Determine the [X, Y] coordinate at the center of the cell enclosing the given text.  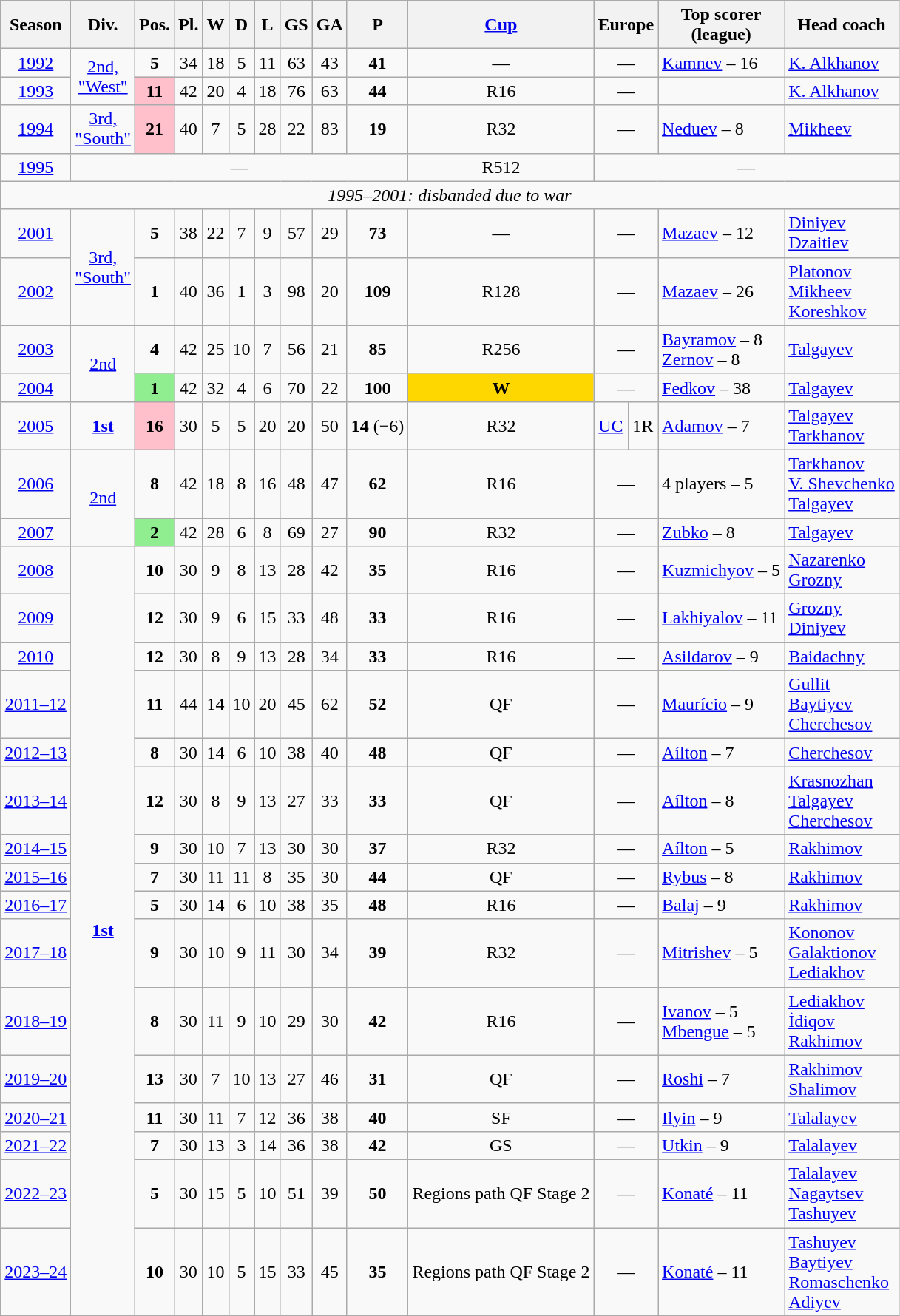
Rybus – 8 [722, 877]
2023–24 [35, 1272]
90 [377, 532]
Mazaev – 12 [722, 234]
Gullit Baytiyev Cherchesov [842, 705]
Lediakhov İdiqov Rakhimov [842, 1021]
Neduev – 8 [722, 129]
Grozny Diniyev [842, 618]
Season [35, 25]
Kononov Galaktionov Lediakhov [842, 953]
Head coach [842, 25]
43 [330, 63]
25 [216, 349]
Ilyin – 9 [722, 1117]
Diniyev Dzaitiev [842, 234]
Cherchesov [842, 753]
2008 [35, 571]
2011–12 [35, 705]
19 [377, 129]
56 [296, 349]
2002 [35, 291]
2004 [35, 387]
Rakhimov Shalimov [842, 1079]
47 [330, 484]
2020–21 [35, 1117]
D [241, 25]
Adamov – 7 [722, 426]
2019–20 [35, 1079]
Asildarov – 9 [722, 657]
100 [377, 387]
98 [296, 291]
85 [377, 349]
2nd,"West" [104, 77]
Fedkov – 38 [722, 387]
2006 [35, 484]
109 [377, 291]
Platonov Mikheev Koreshkov [842, 291]
2 [154, 532]
Tashuyev Baytiyev Romaschenko Adiyev [842, 1272]
2012–13 [35, 753]
Bayramov – 8 Zernov – 8 [722, 349]
Krasnozhan Talgayev Cherchesov [842, 801]
1R [643, 426]
2010 [35, 657]
2003 [35, 349]
70 [296, 387]
Aílton – 8 [722, 801]
Kuzmichyov – 5 [722, 571]
R512 [501, 167]
Baidachny [842, 657]
Balaj – 9 [722, 905]
31 [377, 1079]
1993 [35, 91]
2018–19 [35, 1021]
2009 [35, 618]
1995 [35, 167]
P [377, 25]
GA [330, 25]
2021–22 [35, 1145]
Mazaev – 26 [722, 291]
41 [377, 63]
Aílton – 7 [722, 753]
L [268, 25]
Talgayev Tarkhanov [842, 426]
37 [377, 849]
2005 [35, 426]
R128 [501, 291]
83 [330, 129]
1994 [35, 129]
Zubko – 8 [722, 532]
Kamnev – 16 [722, 63]
76 [296, 91]
2022–23 [35, 1193]
Top scorer (league) [722, 25]
Talalayev Nagaytsev Tashuyev [842, 1193]
1992 [35, 63]
Mikheev [842, 129]
Lakhiyalov – 11 [722, 618]
2013–14 [35, 801]
2015–16 [35, 877]
2001 [35, 234]
2016–17 [35, 905]
Nazarenko Grozny [842, 571]
Roshi – 7 [722, 1079]
52 [377, 705]
Cup [501, 25]
51 [296, 1193]
R256 [501, 349]
69 [296, 532]
2014–15 [35, 849]
Pl. [189, 25]
Mitrishev – 5 [722, 953]
Aílton – 5 [722, 849]
32 [216, 387]
Maurício – 9 [722, 705]
Utkin – 9 [722, 1145]
4 players – 5 [722, 484]
Ivanov – 5 Mbengue – 5 [722, 1021]
Div. [104, 25]
UC [611, 426]
14 (−6) [377, 426]
46 [330, 1079]
SF [501, 1117]
2007 [35, 532]
Tarkhanov V. Shevchenko Talgayev [842, 484]
1995–2001: disbanded due to war [450, 195]
Pos. [154, 25]
2017–18 [35, 953]
Europe [626, 25]
57 [296, 234]
73 [377, 234]
